Pinpoint the cell where the given text exists, returning its [X, Y] midpoint coordinate. 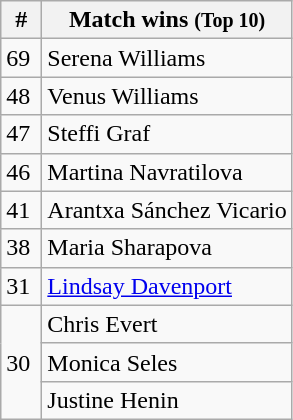
Match wins (Top 10) [167, 20]
31 [22, 286]
46 [22, 172]
Arantxa Sánchez Vicario [167, 210]
69 [22, 58]
38 [22, 248]
Maria Sharapova [167, 248]
# [22, 20]
Lindsay Davenport [167, 286]
Chris Evert [167, 324]
Justine Henin [167, 400]
Venus Williams [167, 96]
Serena Williams [167, 58]
30 [22, 362]
Martina Navratilova [167, 172]
48 [22, 96]
41 [22, 210]
Steffi Graf [167, 134]
47 [22, 134]
Monica Seles [167, 362]
